Scan for the cell matching the given text and deliver its (X, Y) coordinate at center. 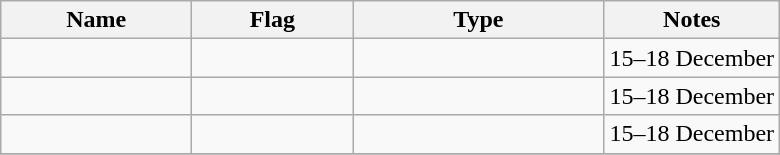
Name (96, 20)
Type (478, 20)
Notes (692, 20)
Flag (272, 20)
